Search for the cell housing the specified text and yield its [x, y] center coordinate. 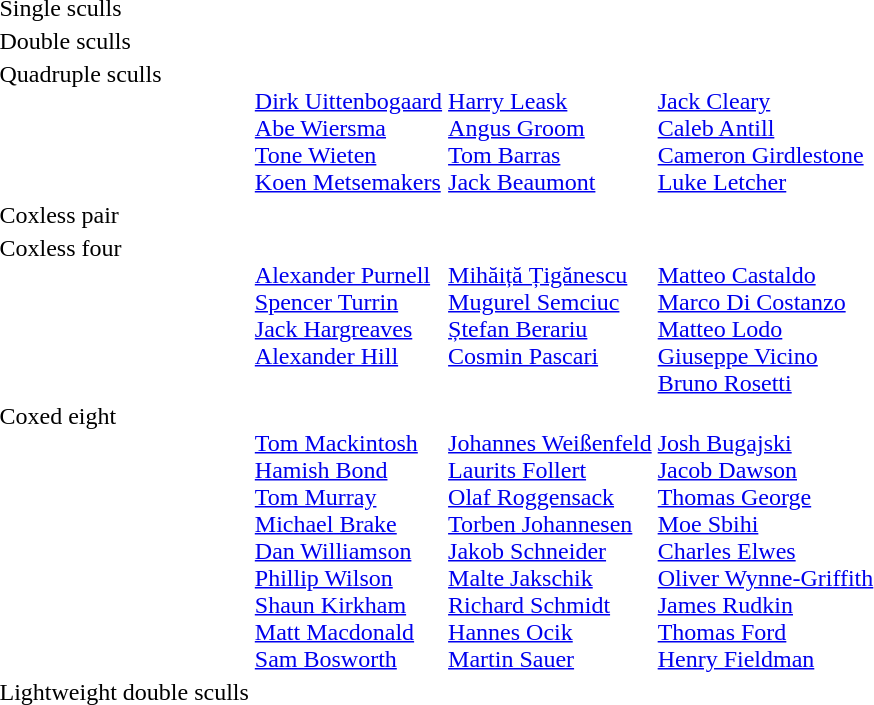
Johannes WeißenfeldLaurits FollertOlaf RoggensackTorben JohannesenJakob SchneiderMalte JakschikRichard SchmidtHannes OcikMartin Sauer [550, 538]
Tom MackintoshHamish BondTom MurrayMichael BrakeDan WilliamsonPhillip WilsonShaun KirkhamMatt MacdonaldSam Bosworth [348, 538]
Alexander PurnellSpencer TurrinJack HargreavesAlexander Hill [348, 316]
Harry LeaskAngus GroomTom BarrasJack Beaumont [550, 128]
Mihăiță ȚigănescuMugurel SemciucȘtefan BerariuCosmin Pascari [550, 316]
Dirk UittenbogaardAbe WiersmaTone WietenKoen Metsemakers [348, 128]
